Scan for the cell matching the given text and deliver its (x, y) coordinate at center. 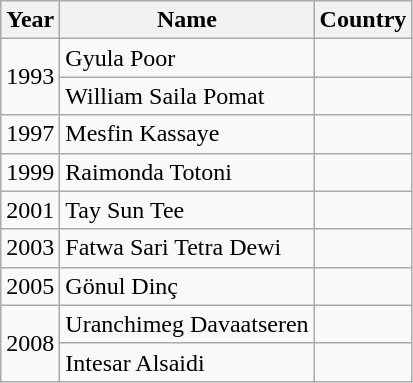
Gyula Poor (187, 58)
1997 (30, 134)
2005 (30, 286)
1993 (30, 77)
Gönul Dinç (187, 286)
2003 (30, 248)
Fatwa Sari Tetra Dewi (187, 248)
Year (30, 20)
1999 (30, 172)
Intesar Alsaidi (187, 362)
2008 (30, 343)
Name (187, 20)
Uranchimeg Davaatseren (187, 324)
2001 (30, 210)
Raimonda Totoni (187, 172)
Mesfin Kassaye (187, 134)
William Saila Pomat (187, 96)
Country (363, 20)
Tay Sun Tee (187, 210)
